Extract the [X, Y] coordinate from the center of the cell holding the provided text.  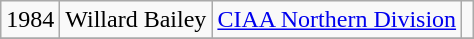
CIAA Northern Division [337, 20]
1984 [30, 20]
Willard Bailey [136, 20]
